Locate the cell with the specified text and output its [x, y] center coordinate. 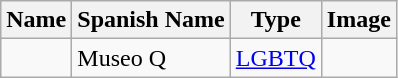
LGBTQ [276, 58]
Museo Q [151, 58]
Type [276, 20]
Spanish Name [151, 20]
Name [36, 20]
Image [358, 20]
